Identify which cell holds the provided text, then report its (x, y) central coordinate. 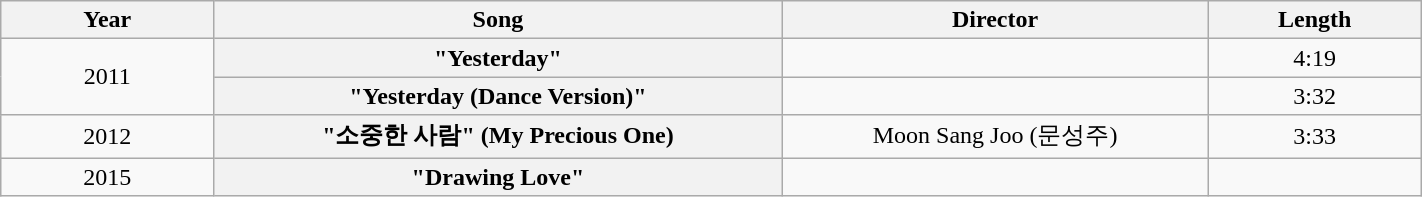
2011 (108, 77)
Director (995, 20)
Year (108, 20)
3:33 (1314, 136)
"Yesterday" (498, 58)
2012 (108, 136)
Song (498, 20)
3:32 (1314, 96)
4:19 (1314, 58)
"Drawing Love" (498, 177)
"소중한 사람" (My Precious One) (498, 136)
Moon Sang Joo (문성주) (995, 136)
"Yesterday (Dance Version)" (498, 96)
2015 (108, 177)
Length (1314, 20)
